Scan for the cell matching the given text and deliver its [x, y] coordinate at center. 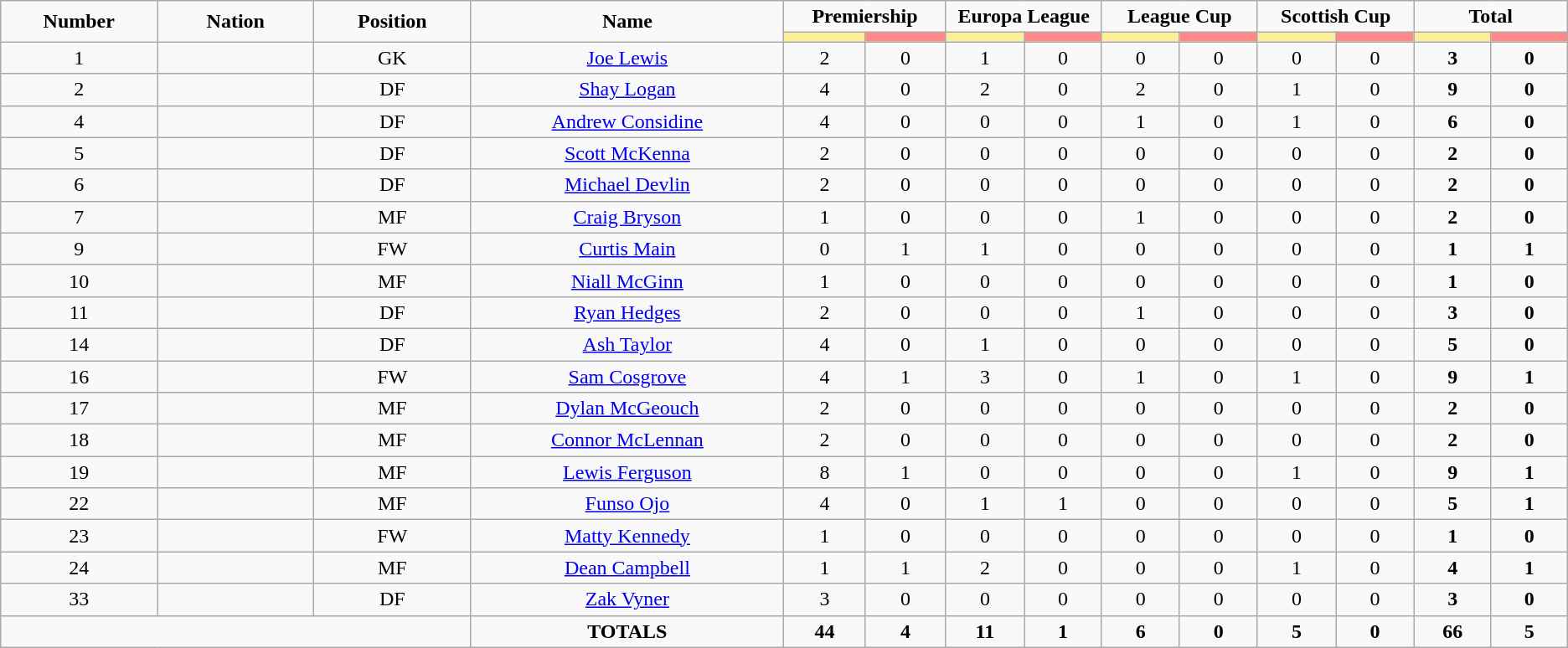
Position [392, 22]
Scottish Cup [1335, 17]
Scott McKenna [627, 153]
Craig Bryson [627, 217]
Premiership [864, 17]
Dylan McGeouch [627, 409]
33 [79, 599]
Andrew Considine [627, 121]
24 [79, 568]
Sam Cosgrove [627, 376]
Europa League [1024, 17]
23 [79, 536]
Niall McGinn [627, 280]
Shay Logan [627, 90]
Nation [236, 22]
Michael Devlin [627, 185]
Ash Taylor [627, 344]
TOTALS [627, 631]
8 [824, 472]
Total [1491, 17]
10 [79, 280]
19 [79, 472]
Joe Lewis [627, 58]
Connor McLennan [627, 440]
Matty Kennedy [627, 536]
Name [627, 22]
Lewis Ferguson [627, 472]
66 [1452, 631]
17 [79, 409]
Ryan Hedges [627, 312]
GK [392, 58]
Curtis Main [627, 249]
Number [79, 22]
16 [79, 376]
14 [79, 344]
18 [79, 440]
League Cup [1179, 17]
22 [79, 504]
44 [824, 631]
Zak Vyner [627, 599]
Dean Campbell [627, 568]
7 [79, 217]
Funso Ojo [627, 504]
